Provide the [x, y] coordinate of the cell's center where the given text is located.  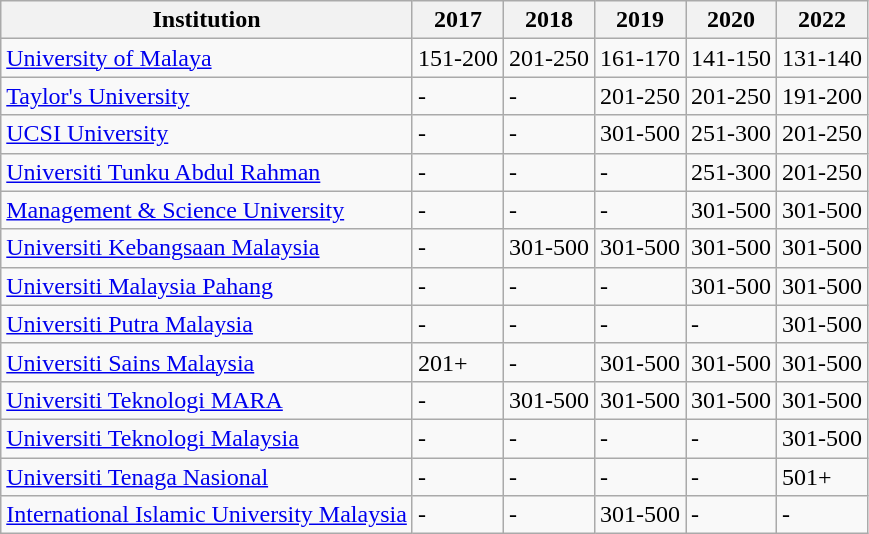
131-140 [822, 58]
Universiti Tunku Abdul Rahman [207, 172]
2020 [732, 20]
2019 [640, 20]
2022 [822, 20]
Taylor's University [207, 96]
Universiti Sains Malaysia [207, 362]
International Islamic University Malaysia [207, 515]
2017 [458, 20]
Universiti Kebangsaan Malaysia [207, 248]
Universiti Teknologi Malaysia [207, 438]
UCSI University [207, 134]
151-200 [458, 58]
Universiti Malaysia Pahang [207, 286]
161-170 [640, 58]
Universiti Putra Malaysia [207, 324]
Universiti Teknologi MARA [207, 400]
University of Malaya [207, 58]
141-150 [732, 58]
Institution [207, 20]
Universiti Tenaga Nasional [207, 477]
Management & Science University [207, 210]
501+ [822, 477]
201+ [458, 362]
191-200 [822, 96]
2018 [548, 20]
